From the cell containing the given text, extract its center point as [x, y] coordinate. 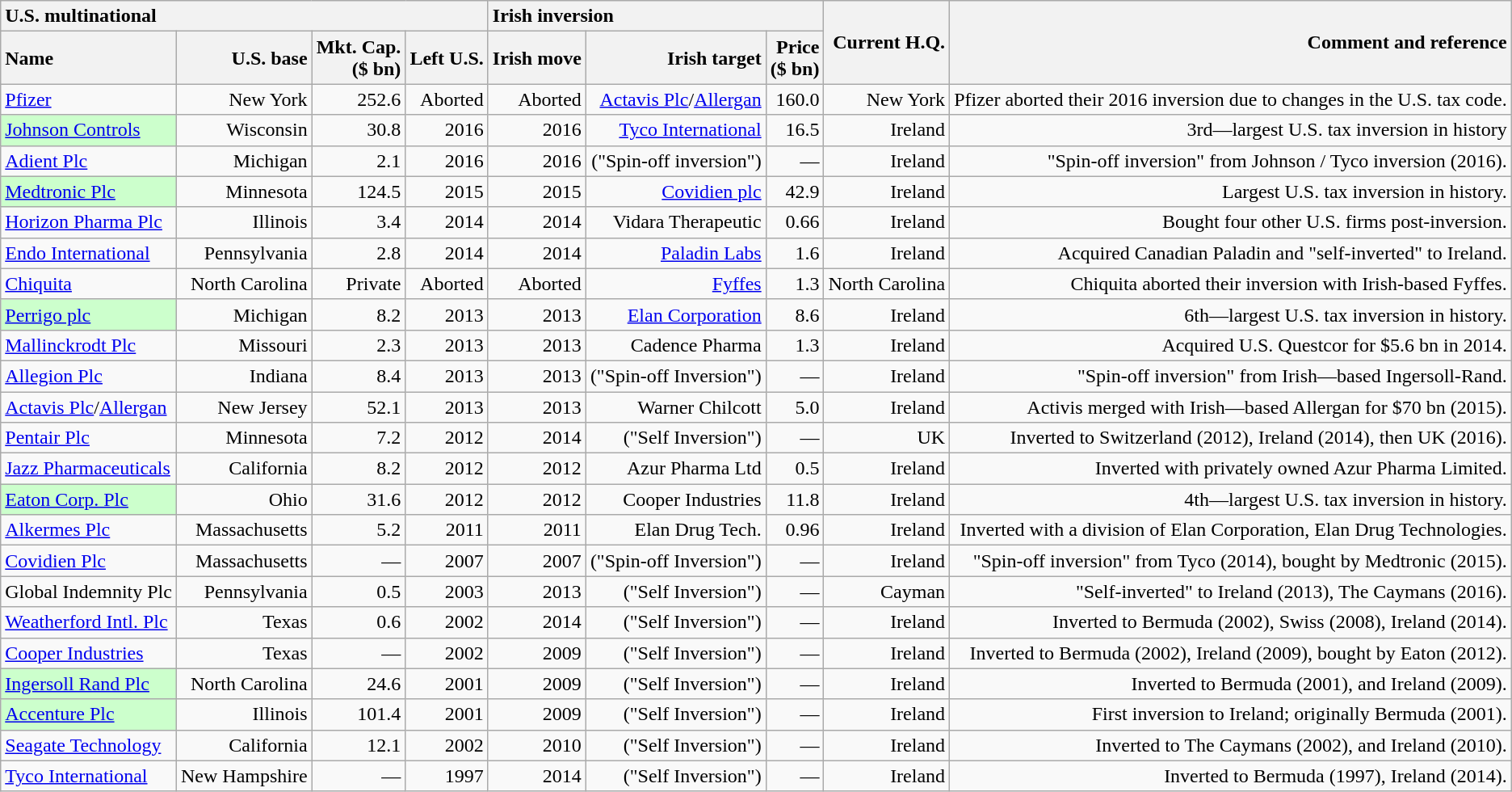
Pfizer [89, 99]
Fyffes [675, 284]
11.8 [795, 499]
Medtronic Plc [89, 192]
2.3 [359, 345]
Inverted to Bermuda (2002), Ireland (2009), bought by Eaton (2012). [1231, 653]
2.1 [359, 161]
New Hampshire [244, 776]
160.0 [795, 99]
New Jersey [244, 407]
Indiana [244, 376]
5.2 [359, 530]
Wisconsin [244, 130]
UK [887, 438]
Inverted to Bermuda (2002), Swiss (2008), Ireland (2014). [1231, 622]
Elan Drug Tech. [675, 530]
Covidien plc [675, 192]
Inverted to The Caymans (2002), and Ireland (2010). [1231, 745]
Alkermes Plc [89, 530]
Name [89, 58]
Price($ bn) [795, 58]
Acquired U.S. Questcor for $5.6 bn in 2014. [1231, 345]
Acquired Canadian Paladin and "self-inverted" to Ireland. [1231, 253]
Eaton Corp. Plc [89, 499]
Pfizer aborted their 2016 inversion due to changes in the U.S. tax code. [1231, 99]
101.4 [359, 714]
Warner Chilcott [675, 407]
Left U.S. [447, 58]
Inverted to Bermuda (1997), Ireland (2014). [1231, 776]
42.9 [795, 192]
"Self-inverted" to Ireland (2013), The Caymans (2016). [1231, 592]
0.6 [359, 622]
Endo International [89, 253]
Johnson Controls [89, 130]
1.6 [795, 253]
Azur Pharma Ltd [675, 469]
Seagate Technology [89, 745]
0.66 [795, 222]
U.S. base [244, 58]
2.8 [359, 253]
Paladin Labs [675, 253]
Cayman [887, 592]
Activis merged with Irish—based Allergan for $70 bn (2015). [1231, 407]
Perrigo plc [89, 314]
Global Indemnity Plc [89, 592]
Weatherford Intl. Plc [89, 622]
Vidara Therapeutic [675, 222]
Jazz Pharmaceuticals [89, 469]
2003 [447, 592]
Ohio [244, 499]
30.8 [359, 130]
("Spin-off inversion") [675, 161]
Irish inversion [656, 16]
Missouri [244, 345]
Largest U.S. tax inversion in history. [1231, 192]
16.5 [795, 130]
Elan Corporation [675, 314]
3.4 [359, 222]
Cadence Pharma [675, 345]
Ingersoll Rand Plc [89, 684]
Pentair Plc [89, 438]
Chiquita aborted their inversion with Irish-based Fyffes. [1231, 284]
7.2 [359, 438]
24.6 [359, 684]
0.96 [795, 530]
Inverted with privately owned Azur Pharma Limited. [1231, 469]
Comment and reference [1231, 42]
6th—largest U.S. tax inversion in history. [1231, 314]
1997 [447, 776]
52.1 [359, 407]
31.6 [359, 499]
First inversion to Ireland; originally Bermuda (2001). [1231, 714]
4th—largest U.S. tax inversion in history. [1231, 499]
3rd—largest U.S. tax inversion in history [1231, 130]
Bought four other U.S. firms post-inversion. [1231, 222]
5.0 [795, 407]
Irish move [536, 58]
Inverted with a division of Elan Corporation, Elan Drug Technologies. [1231, 530]
Allegion Plc [89, 376]
Adient Plc [89, 161]
124.5 [359, 192]
12.1 [359, 745]
252.6 [359, 99]
Accenture Plc [89, 714]
"Spin-off inversion" from Johnson / Tyco inversion (2016). [1231, 161]
Irish target [675, 58]
U.S. multinational [245, 16]
Covidien Plc [89, 561]
Inverted to Switzerland (2012), Ireland (2014), then UK (2016). [1231, 438]
8.6 [795, 314]
Horizon Pharma Plc [89, 222]
Mallinckrodt Plc [89, 345]
"Spin-off inversion" from Tyco (2014), bought by Medtronic (2015). [1231, 561]
2010 [536, 745]
8.4 [359, 376]
Private [359, 284]
Current H.Q. [887, 42]
"Spin-off inversion" from Irish—based Ingersoll-Rand. [1231, 376]
Chiquita [89, 284]
Inverted to Bermuda (2001), and Ireland (2009). [1231, 684]
Mkt. Cap.($ bn) [359, 58]
